Identify which cell holds the provided text, then report its [x, y] central coordinate. 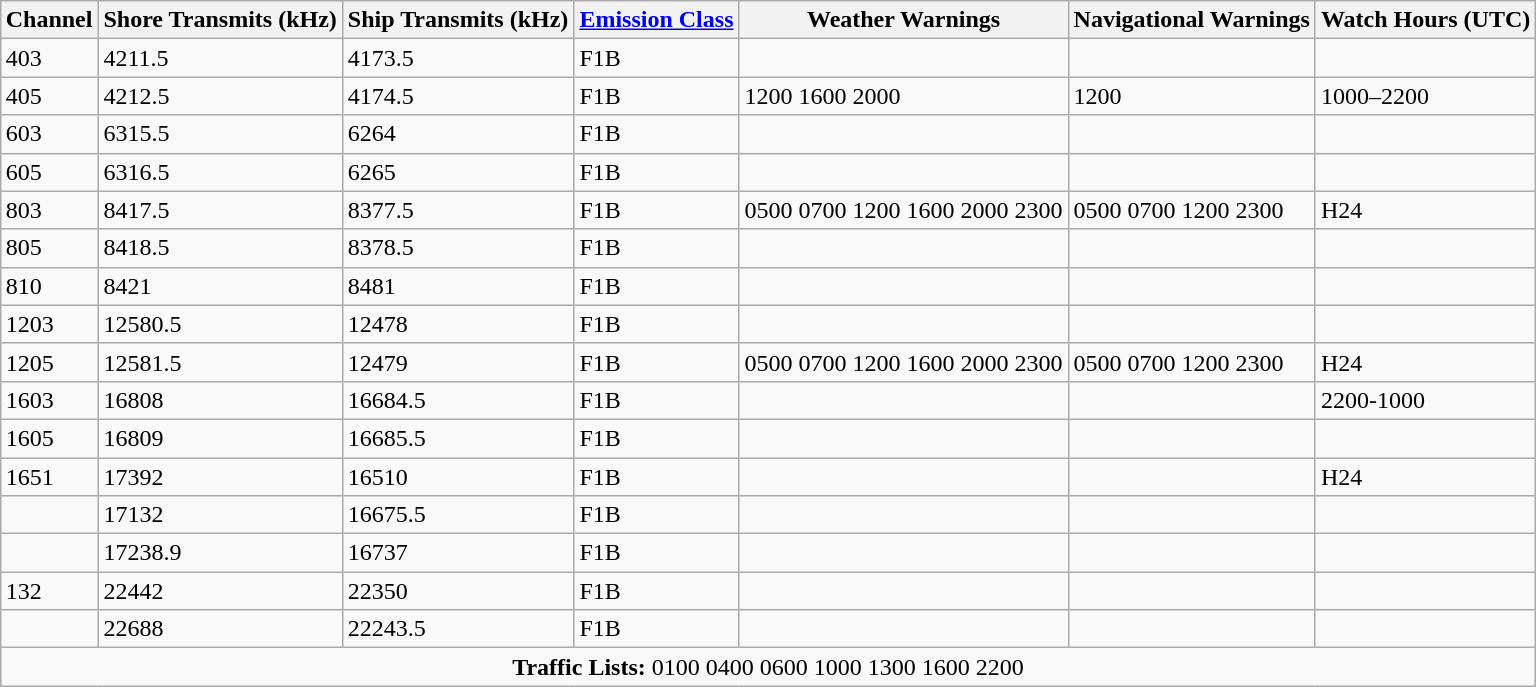
8481 [458, 286]
1000–2200 [1425, 96]
605 [49, 172]
403 [49, 58]
Ship Transmits (kHz) [458, 20]
4174.5 [458, 96]
22350 [458, 591]
1605 [49, 438]
16737 [458, 553]
17132 [220, 515]
805 [49, 248]
16675.5 [458, 515]
8417.5 [220, 210]
1200 1600 2000 [904, 96]
Weather Warnings [904, 20]
2200-1000 [1425, 400]
17392 [220, 477]
16808 [220, 400]
810 [49, 286]
Traffic Lists: 0100 0400 0600 1000 1300 1600 2200 [768, 667]
4173.5 [458, 58]
6315.5 [220, 134]
17238.9 [220, 553]
8378.5 [458, 248]
Navigational Warnings [1192, 20]
4212.5 [220, 96]
Watch Hours (UTC) [1425, 20]
8421 [220, 286]
16809 [220, 438]
8377.5 [458, 210]
4211.5 [220, 58]
Channel [49, 20]
603 [49, 134]
1200 [1192, 96]
6265 [458, 172]
1203 [49, 324]
8418.5 [220, 248]
6264 [458, 134]
12581.5 [220, 362]
22243.5 [458, 629]
16685.5 [458, 438]
405 [49, 96]
803 [49, 210]
16510 [458, 477]
6316.5 [220, 172]
16684.5 [458, 400]
Shore Transmits (kHz) [220, 20]
132 [49, 591]
Emission Class [656, 20]
12479 [458, 362]
1651 [49, 477]
12478 [458, 324]
1603 [49, 400]
1205 [49, 362]
12580.5 [220, 324]
22442 [220, 591]
22688 [220, 629]
